Capture the cell that displays the provided text and extract its [x, y] central coordinate. 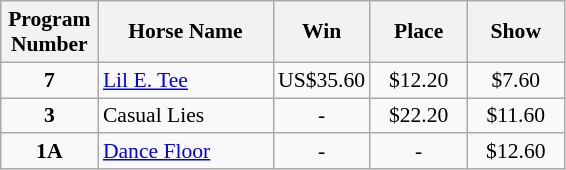
$11.60 [516, 116]
Lil E. Tee [186, 80]
Horse Name [186, 32]
Dance Floor [186, 152]
Show [516, 32]
$22.20 [418, 116]
Place [418, 32]
$7.60 [516, 80]
7 [50, 80]
ProgramNumber [50, 32]
Win [322, 32]
1A [50, 152]
$12.60 [516, 152]
3 [50, 116]
$12.20 [418, 80]
US$35.60 [322, 80]
Casual Lies [186, 116]
